Locate the cell with the specified text and output its [X, Y] center coordinate. 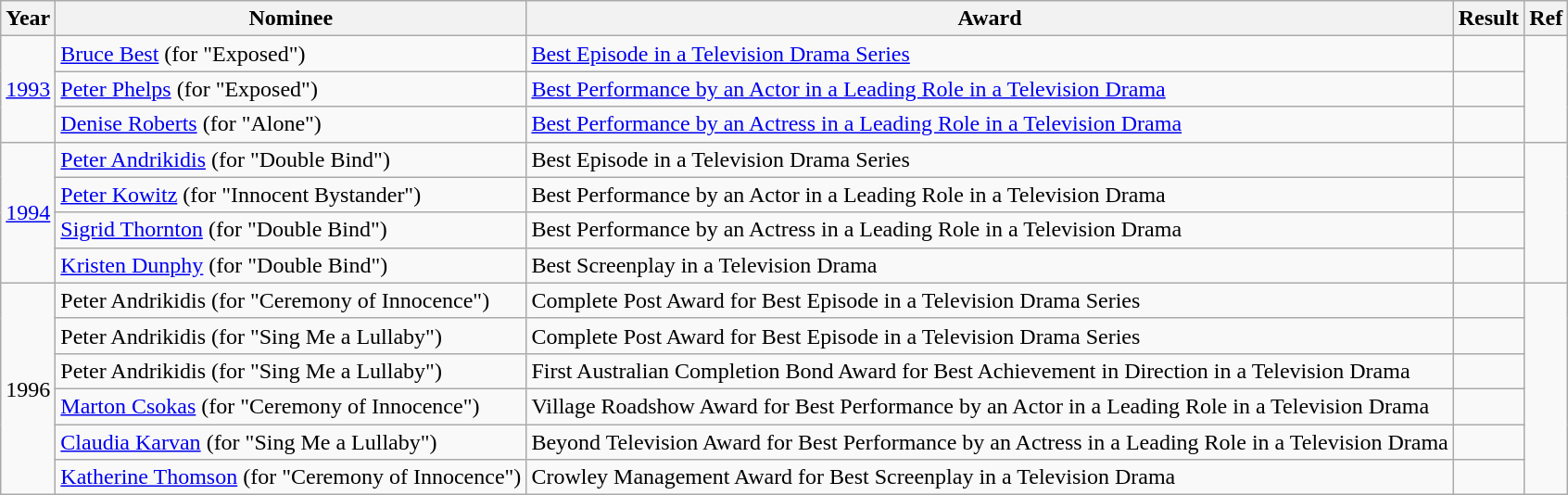
1996 [28, 388]
Nominee [291, 19]
First Australian Completion Bond Award for Best Achievement in Direction in a Television Drama [990, 371]
Denise Roberts (for "Alone") [291, 124]
Award [990, 19]
1993 [28, 89]
Sigrid Thornton (for "Double Bind") [291, 230]
Bruce Best (for "Exposed") [291, 54]
Beyond Television Award for Best Performance by an Actress in a Leading Role in a Television Drama [990, 442]
Crowley Management Award for Best Screenplay in a Television Drama [990, 477]
Marton Csokas (for "Ceremony of Innocence") [291, 406]
Best Screenplay in a Television Drama [990, 265]
Peter Phelps (for "Exposed") [291, 89]
Ref [1546, 19]
Kristen Dunphy (for "Double Bind") [291, 265]
1994 [28, 212]
Result [1488, 19]
Village Roadshow Award for Best Performance by an Actor in a Leading Role in a Television Drama [990, 406]
Peter Andrikidis (for "Ceremony of Innocence") [291, 300]
Katherine Thomson (for "Ceremony of Innocence") [291, 477]
Peter Andrikidis (for "Double Bind") [291, 159]
Claudia Karvan (for "Sing Me a Lullaby") [291, 442]
Peter Kowitz (for "Innocent Bystander") [291, 195]
Year [28, 19]
